Provide the (x, y) coordinate of the cell's center where the given text is located.  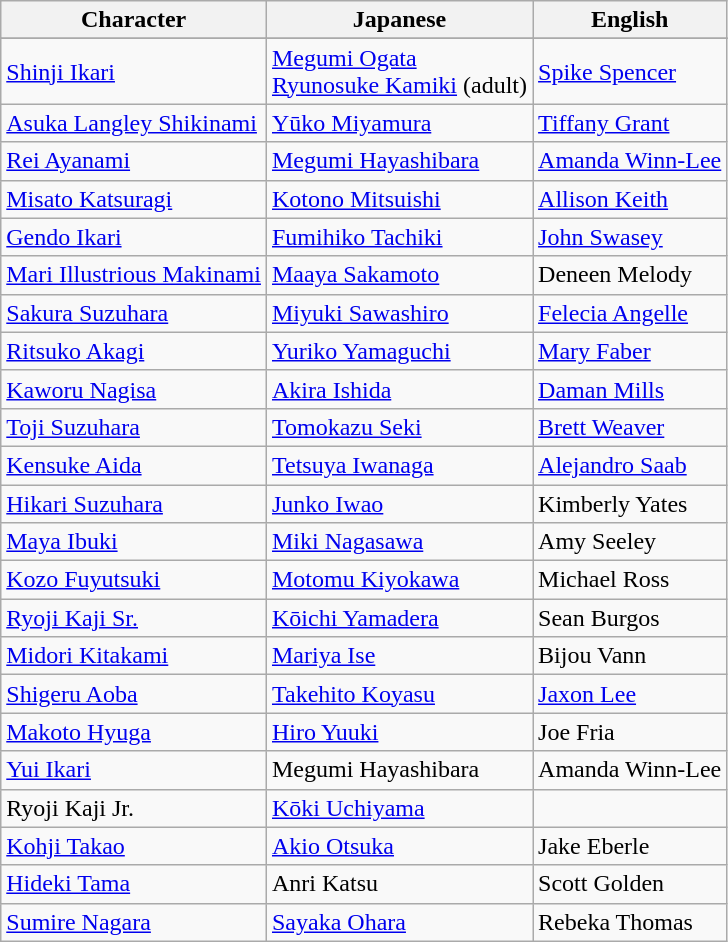
Junko Iwao (399, 503)
Allison Keith (630, 199)
Midori Kitakami (134, 656)
Spike Spencer (630, 72)
Rei Ayanami (134, 161)
Fumihiko Tachiki (399, 237)
Tetsuya Iwanaga (399, 465)
Tomokazu Seki (399, 427)
Brett Weaver (630, 427)
Sakura Suzuhara (134, 313)
Maaya Sakamoto (399, 275)
Michael Ross (630, 580)
Mariya Ise (399, 656)
Miki Nagasawa (399, 542)
Ryoji Kaji Jr. (134, 808)
Miyuki Sawashiro (399, 313)
Anri Katsu (399, 884)
Akio Otsuka (399, 846)
Akira Ishida (399, 389)
Kōichi Yamadera (399, 618)
Kimberly Yates (630, 503)
Motomu Kiyokawa (399, 580)
Japanese (399, 20)
Sayaka Ohara (399, 922)
Yūko Miyamura (399, 123)
Scott Golden (630, 884)
Ryoji Kaji Sr. (134, 618)
Toji Suzuhara (134, 427)
John Swasey (630, 237)
Felecia Angelle (630, 313)
Kōki Uchiyama (399, 808)
Maya Ibuki (134, 542)
Hikari Suzuhara (134, 503)
Tiffany Grant (630, 123)
Mari Illustrious Makinami (134, 275)
Hiro Yuuki (399, 732)
Joe Fria (630, 732)
Kozo Fuyutsuki (134, 580)
Gendo Ikari (134, 237)
Ritsuko Akagi (134, 351)
Takehito Koyasu (399, 694)
Rebeka Thomas (630, 922)
Kensuke Aida (134, 465)
Shigeru Aoba (134, 694)
Sumire Nagara (134, 922)
Megumi OgataRyunosuke Kamiki (adult) (399, 72)
Alejandro Saab (630, 465)
Bijou Vann (630, 656)
Character (134, 20)
Kaworu Nagisa (134, 389)
Hideki Tama (134, 884)
Mary Faber (630, 351)
Asuka Langley Shikinami (134, 123)
Makoto Hyuga (134, 732)
Amy Seeley (630, 542)
Yui Ikari (134, 770)
Jaxon Lee (630, 694)
English (630, 20)
Shinji Ikari (134, 72)
Kohji Takao (134, 846)
Jake Eberle (630, 846)
Daman Mills (630, 389)
Kotono Mitsuishi (399, 199)
Sean Burgos (630, 618)
Misato Katsuragi (134, 199)
Deneen Melody (630, 275)
Yuriko Yamaguchi (399, 351)
